For the text-containing cell, return its midpoint in [X, Y] coordinate format. 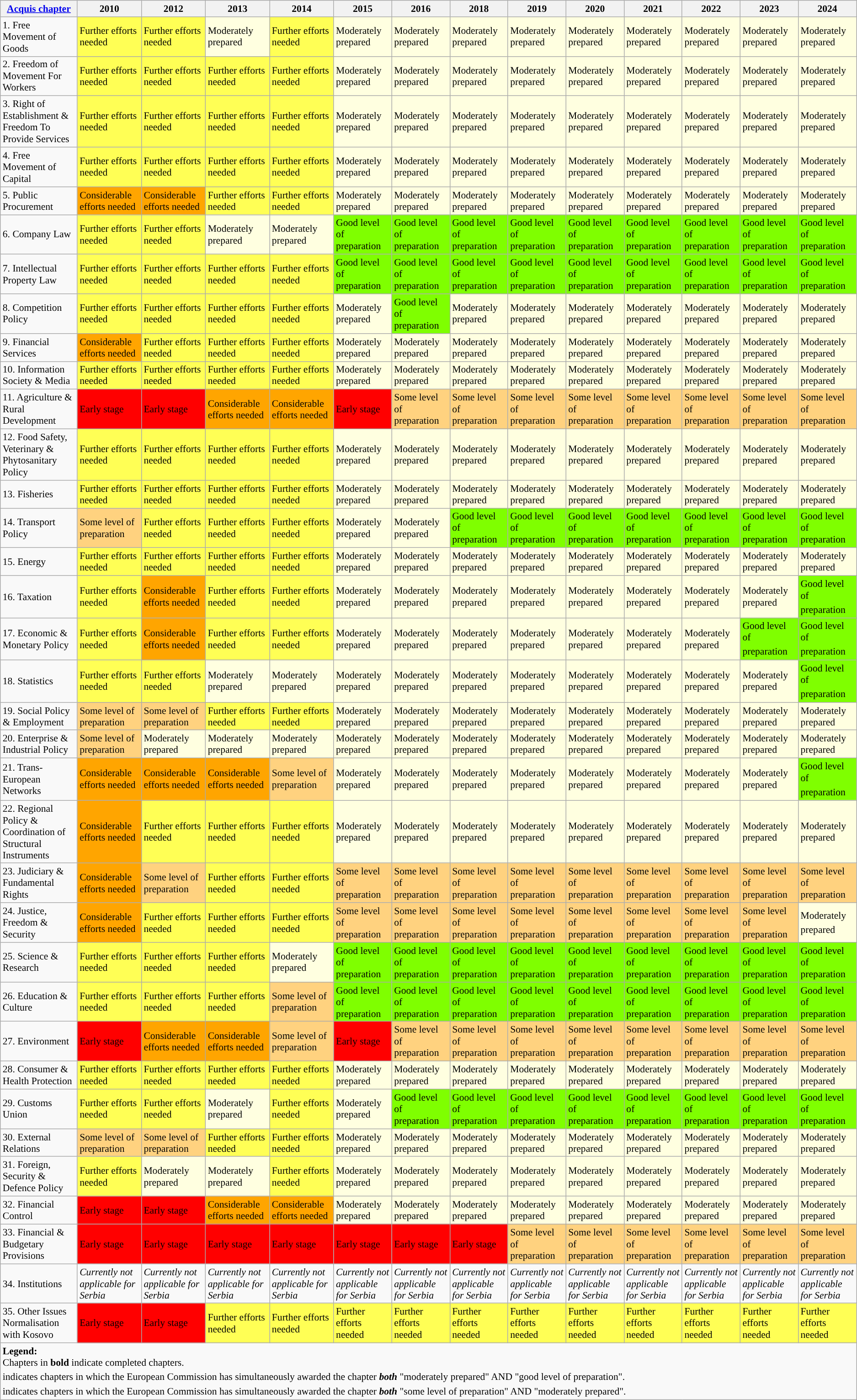
29. Customs Union [39, 1109]
23. Judiciary & Fundamental Rights [39, 883]
5. Public Procurement [39, 201]
2016 [421, 9]
12. Food Safety, Veterinary & Phytosanitary Policy [39, 455]
13. Fisheries [39, 495]
Acquis chapter [39, 9]
9. Financial Services [39, 347]
33. Financial & Budgetary Provisions [39, 1244]
2019 [537, 9]
27. Environment [39, 1041]
2010 [109, 9]
7. Intellectual Property Law [39, 274]
2018 [479, 9]
18. Statistics [39, 681]
14. Transport Policy [39, 528]
32. Financial Control [39, 1210]
25. Science & Research [39, 963]
17. Economic & Monetary Policy [39, 639]
35. Other Issues Normalisation with Kosovo [39, 1324]
2021 [653, 9]
2014 [302, 9]
11. Agriculture & Rural Development [39, 410]
2024 [827, 9]
2023 [769, 9]
2022 [711, 9]
2020 [595, 9]
2015 [363, 9]
34. Institutions [39, 1283]
3. Right of Establishment & Freedom To Provide Services [39, 122]
2012 [173, 9]
21. Trans-European Networks [39, 779]
26. Education & Culture [39, 1002]
2. Freedom of Movement For Workers [39, 76]
8. Competition Policy [39, 314]
6. Company Law [39, 235]
24. Justice, Freedom & Security [39, 922]
30. External Relations [39, 1143]
1. Free Movement of Goods [39, 37]
22. Regional Policy & Coordination of Structural Instruments [39, 832]
4. Free Movement of Capital [39, 167]
20. Enterprise & Industrial Policy [39, 744]
28. Consumer & Health Protection [39, 1075]
31. Foreign, Security & Defence Policy [39, 1176]
15. Energy [39, 562]
16. Taxation [39, 597]
19. Social Policy & Employment [39, 717]
10. Information Society & Media [39, 376]
2013 [238, 9]
